Determine the [x, y] coordinate at the center of the cell enclosing the given text.  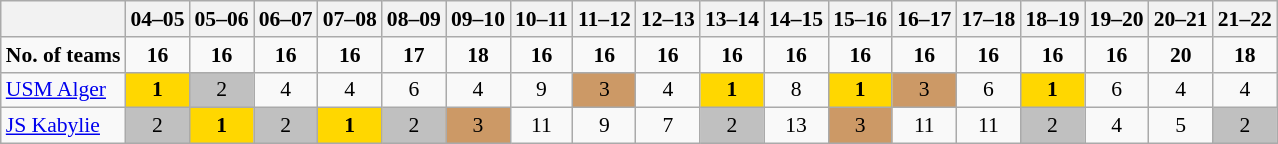
7 [668, 126]
21–22 [1245, 19]
07–08 [350, 19]
11–12 [604, 19]
08–09 [414, 19]
17–18 [988, 19]
No. of teams [64, 55]
20–21 [1181, 19]
16–17 [924, 19]
14–15 [796, 19]
8 [796, 90]
05–06 [221, 19]
13–14 [732, 19]
17 [414, 55]
15–16 [860, 19]
JS Kabylie [64, 126]
19–20 [1117, 19]
USM Alger [64, 90]
12–13 [668, 19]
18–19 [1052, 19]
20 [1181, 55]
13 [796, 126]
10–11 [542, 19]
5 [1181, 126]
04–05 [157, 19]
09–10 [478, 19]
06–07 [286, 19]
